Capture the cell that displays the provided text and extract its (x, y) central coordinate. 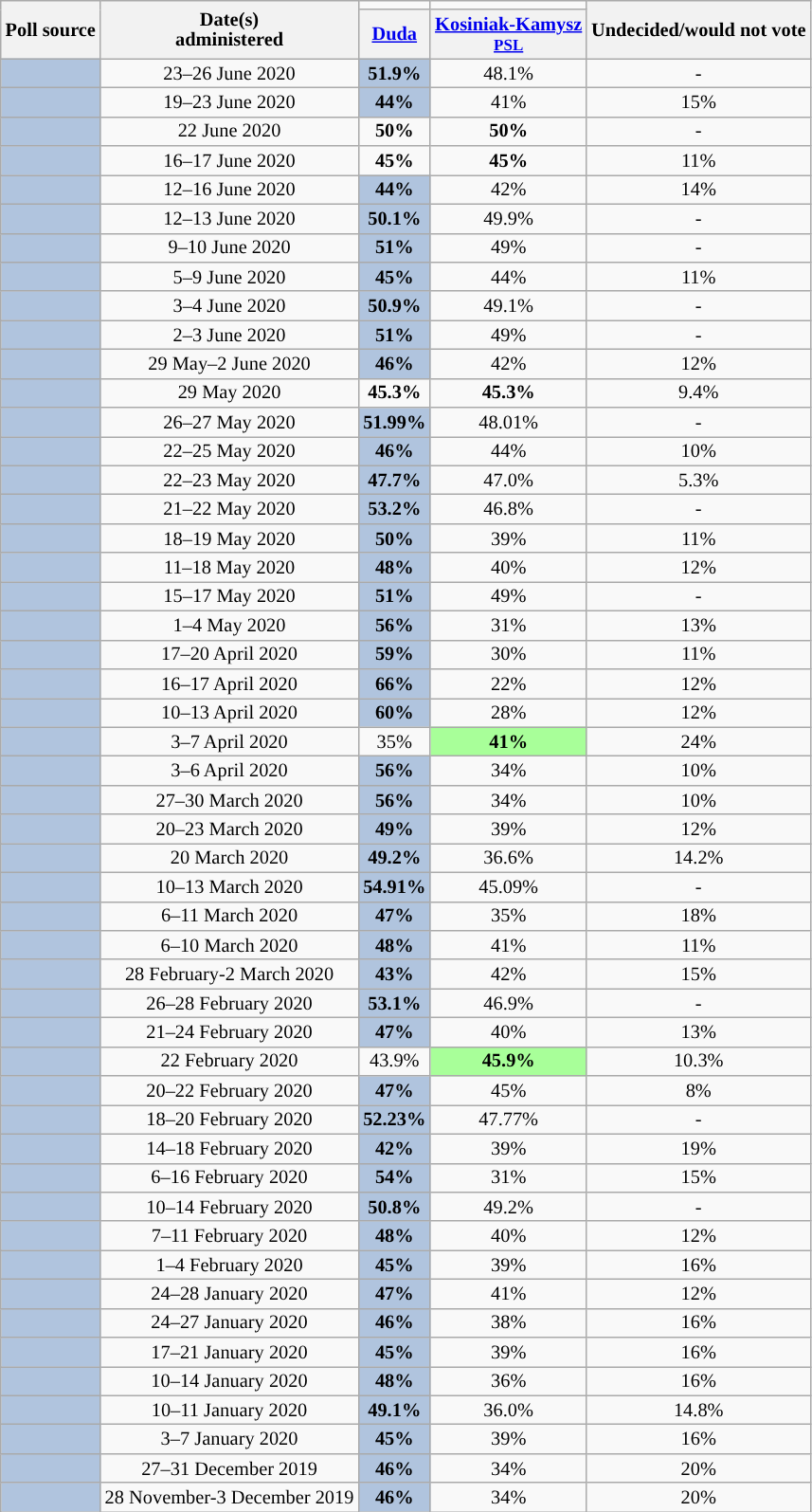
Date(s)administered (229, 28)
46.9% (508, 1003)
22 February 2020 (229, 1062)
36% (508, 1380)
54.91% (394, 887)
20–22 February 2020 (229, 1090)
8% (698, 1090)
6–11 March 2020 (229, 916)
47.77% (508, 1119)
52.23% (394, 1119)
10–11 January 2020 (229, 1411)
16–17 April 2020 (229, 683)
50.8% (394, 1206)
24–27 January 2020 (229, 1323)
15–17 May 2020 (229, 595)
7–11 February 2020 (229, 1236)
48.1% (508, 74)
26–28 February 2020 (229, 1003)
45.9% (508, 1062)
6–10 March 2020 (229, 944)
17–21 January 2020 (229, 1352)
28 November-3 December 2019 (229, 1498)
14–18 February 2020 (229, 1149)
9–10 June 2020 (229, 248)
50.9% (394, 305)
21–24 February 2020 (229, 1031)
54% (394, 1177)
18% (698, 916)
10–14 January 2020 (229, 1380)
59% (394, 654)
17–20 April 2020 (229, 654)
19% (698, 1149)
47.7% (394, 480)
1–4 May 2020 (229, 626)
14.2% (698, 857)
Poll source (51, 28)
29 May–2 June 2020 (229, 364)
16–17 June 2020 (229, 161)
10.3% (698, 1062)
22–25 May 2020 (229, 451)
22% (508, 683)
36.0% (508, 1411)
28% (508, 713)
45.09% (508, 887)
3–4 June 2020 (229, 305)
10–13 April 2020 (229, 713)
5–9 June 2020 (229, 277)
24% (698, 741)
12–13 June 2020 (229, 218)
30% (508, 654)
2–3 June 2020 (229, 336)
11–18 May 2020 (229, 567)
Duda (394, 34)
23–26 June 2020 (229, 74)
9.4% (698, 392)
22 June 2020 (229, 131)
51.9% (394, 74)
48.01% (508, 423)
Undecided/would not vote (698, 28)
46.8% (508, 510)
Kosiniak-KamyszPSL (508, 34)
50.1% (394, 218)
20 March 2020 (229, 857)
14.8% (698, 1411)
18–19 May 2020 (229, 538)
27–31 December 2019 (229, 1467)
3–7 April 2020 (229, 741)
51.99% (394, 423)
14% (698, 190)
24–28 January 2020 (229, 1293)
26–27 May 2020 (229, 423)
53.1% (394, 1003)
53.2% (394, 510)
43.9% (394, 1062)
28 February-2 March 2020 (229, 975)
19–23 June 2020 (229, 102)
1–4 February 2020 (229, 1265)
38% (508, 1323)
6–16 February 2020 (229, 1177)
3–7 January 2020 (229, 1439)
60% (394, 713)
18–20 February 2020 (229, 1119)
22–23 May 2020 (229, 480)
21–22 May 2020 (229, 510)
10–14 February 2020 (229, 1206)
66% (394, 683)
20–23 March 2020 (229, 829)
43% (394, 975)
12–16 June 2020 (229, 190)
10–13 March 2020 (229, 887)
29 May 2020 (229, 392)
47.0% (508, 480)
3–6 April 2020 (229, 770)
27–30 March 2020 (229, 800)
36.6% (508, 857)
5.3% (698, 480)
49.9% (508, 218)
